Return (X, Y) of the center of cell containing provided text 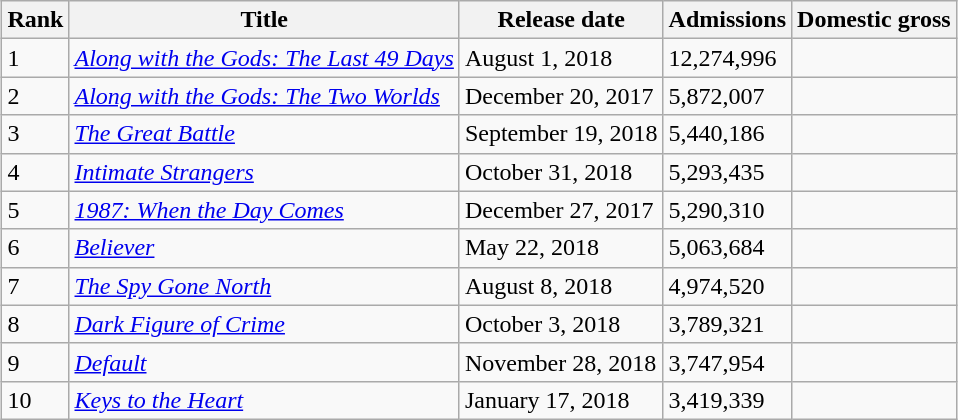
9 (36, 362)
January 17, 2018 (561, 400)
5,872,007 (727, 96)
5,293,435 (727, 172)
August 1, 2018 (561, 58)
Along with the Gods: The Last 49 Days (264, 58)
Along with the Gods: The Two Worlds (264, 96)
Title (264, 20)
The Great Battle (264, 134)
December 20, 2017 (561, 96)
Release date (561, 20)
October 3, 2018 (561, 324)
2 (36, 96)
3,747,954 (727, 362)
Default (264, 362)
Dark Figure of Crime (264, 324)
5,440,186 (727, 134)
6 (36, 248)
1987: When the Day Comes (264, 210)
12,274,996 (727, 58)
Believer (264, 248)
8 (36, 324)
7 (36, 286)
5,290,310 (727, 210)
3,419,339 (727, 400)
Rank (36, 20)
November 28, 2018 (561, 362)
3 (36, 134)
4 (36, 172)
Intimate Strangers (264, 172)
Admissions (727, 20)
Keys to the Heart (264, 400)
May 22, 2018 (561, 248)
1 (36, 58)
5,063,684 (727, 248)
August 8, 2018 (561, 286)
3,789,321 (727, 324)
The Spy Gone North (264, 286)
September 19, 2018 (561, 134)
October 31, 2018 (561, 172)
December 27, 2017 (561, 210)
5 (36, 210)
Domestic gross (874, 20)
10 (36, 400)
4,974,520 (727, 286)
